Locate the cell with the specified text and output its [X, Y] center coordinate. 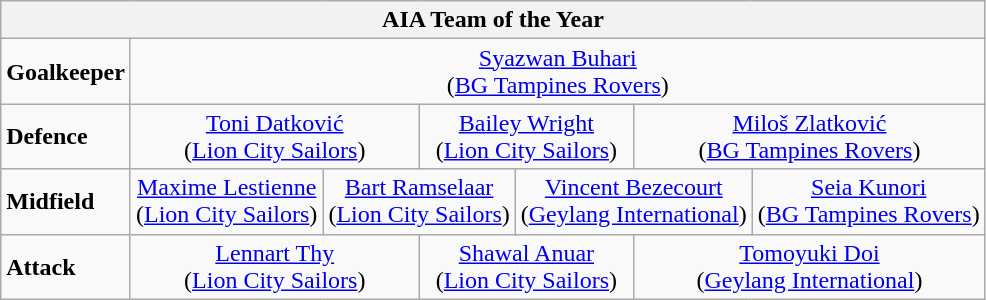
Bailey Wright (Lion City Sailors) [526, 136]
Maxime Lestienne (Lion City Sailors) [226, 202]
Goalkeeper [66, 72]
Lennart Thy (Lion City Sailors) [274, 266]
Vincent Bezecourt (Geylang International) [634, 202]
Shawal Anuar (Lion City Sailors) [526, 266]
Bart Ramselaar (Lion City Sailors) [419, 202]
Syazwan Buhari (BG Tampines Rovers) [558, 72]
Miloš Zlatković (BG Tampines Rovers) [810, 136]
Tomoyuki Doi (Geylang International) [810, 266]
Seia Kunori (BG Tampines Rovers) [868, 202]
Toni Datković (Lion City Sailors) [274, 136]
Attack [66, 266]
Defence [66, 136]
AIA Team of the Year [493, 20]
Midfield [66, 202]
